Detect which cell encompasses the target text, then output its [X, Y] center coordinate. 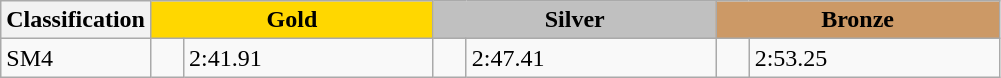
2:47.41 [591, 58]
Gold [292, 20]
Silver [574, 20]
Classification [76, 20]
SM4 [76, 58]
Bronze [858, 20]
2:53.25 [874, 58]
2:41.91 [308, 58]
